Return (X, Y) of the center of cell containing provided text 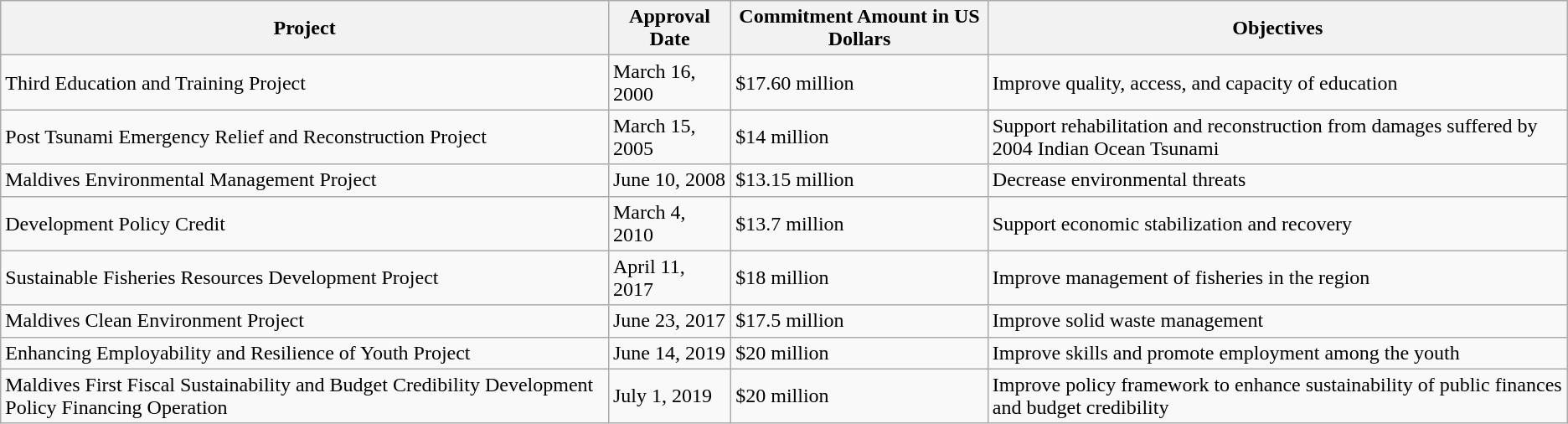
Decrease environmental threats (1277, 180)
March 15, 2005 (669, 137)
Post Tsunami Emergency Relief and Reconstruction Project (305, 137)
$17.60 million (859, 82)
$18 million (859, 278)
Third Education and Training Project (305, 82)
$14 million (859, 137)
Development Policy Credit (305, 223)
Maldives Clean Environment Project (305, 321)
June 23, 2017 (669, 321)
March 16, 2000 (669, 82)
March 4, 2010 (669, 223)
Improve policy framework to enhance sustainability of public finances and budget credibility (1277, 396)
Improve management of fisheries in the region (1277, 278)
Commitment Amount in US Dollars (859, 28)
Improve solid waste management (1277, 321)
April 11, 2017 (669, 278)
$17.5 million (859, 321)
June 14, 2019 (669, 353)
Approval Date (669, 28)
July 1, 2019 (669, 396)
Support economic stabilization and recovery (1277, 223)
Enhancing Employability and Resilience of Youth Project (305, 353)
$13.7 million (859, 223)
Support rehabilitation and reconstruction from damages suffered by 2004 Indian Ocean Tsunami (1277, 137)
Sustainable Fisheries Resources Development Project (305, 278)
Improve quality, access, and capacity of education (1277, 82)
June 10, 2008 (669, 180)
$13.15 million (859, 180)
Improve skills and promote employment among the youth (1277, 353)
Project (305, 28)
Objectives (1277, 28)
Maldives Environmental Management Project (305, 180)
Maldives First Fiscal Sustainability and Budget Credibility Development Policy Financing Operation (305, 396)
